Return [X, Y] of the center of cell containing provided text 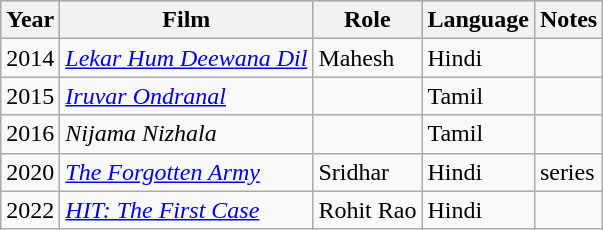
Iruvar Ondranal [186, 96]
Nijama Nizhala [186, 134]
2015 [30, 96]
2014 [30, 58]
2016 [30, 134]
Mahesh [368, 58]
Film [186, 20]
Sridhar [368, 172]
Rohit Rao [368, 210]
Year [30, 20]
Language [478, 20]
series [568, 172]
2020 [30, 172]
Lekar Hum Deewana Dil [186, 58]
2022 [30, 210]
HIT: The First Case [186, 210]
Role [368, 20]
The Forgotten Army [186, 172]
Notes [568, 20]
